Output the [X, Y] coordinate of the center of the cell containing the given text.  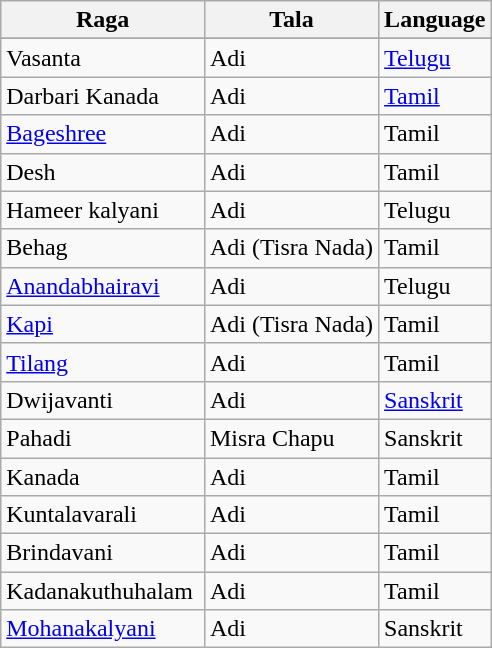
Tilang [103, 362]
Behag [103, 248]
Hameer kalyani [103, 210]
Darbari Kanada [103, 96]
Brindavani [103, 553]
Anandabhairavi [103, 286]
Pahadi [103, 438]
Kanada [103, 477]
Language [435, 20]
Vasanta [103, 58]
Desh [103, 172]
Mohanakalyani [103, 629]
Kadanakuthuhalam [103, 591]
Kapi [103, 324]
Bageshree [103, 134]
Raga [103, 20]
Dwijavanti [103, 400]
Tala [291, 20]
Misra Chapu [291, 438]
Kuntalavarali [103, 515]
